From the cell containing the given text, extract its center point as (x, y) coordinate. 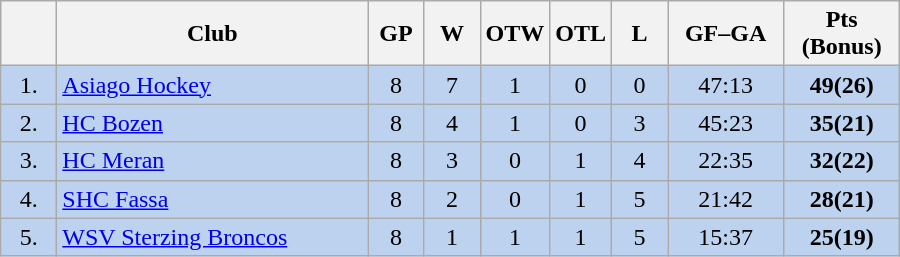
2. (29, 123)
HC Bozen (212, 123)
5. (29, 237)
47:13 (726, 85)
OTL (581, 34)
GP (396, 34)
SHC Fassa (212, 199)
15:37 (726, 237)
2 (452, 199)
W (452, 34)
21:42 (726, 199)
25(19) (842, 237)
4. (29, 199)
32(22) (842, 161)
49(26) (842, 85)
L (640, 34)
OTW (515, 34)
Asiago Hockey (212, 85)
45:23 (726, 123)
3. (29, 161)
GF–GA (726, 34)
1. (29, 85)
35(21) (842, 123)
22:35 (726, 161)
WSV Sterzing Broncos (212, 237)
7 (452, 85)
Club (212, 34)
HC Meran (212, 161)
28(21) (842, 199)
Pts (Bonus) (842, 34)
